Provide the (x, y) coordinate of the cell's center where the given text is located.  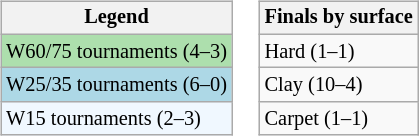
Carpet (1–1) (339, 119)
W15 tournaments (2–3) (116, 119)
Legend (116, 18)
Finals by surface (339, 18)
Hard (1–1) (339, 51)
W25/35 tournaments (6–0) (116, 85)
Clay (10–4) (339, 85)
W60/75 tournaments (4–3) (116, 51)
